Detect which cell encompasses the target text, then output its [x, y] center coordinate. 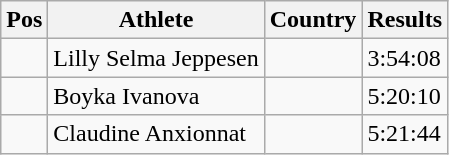
Athlete [156, 20]
5:20:10 [405, 96]
3:54:08 [405, 58]
Country [313, 20]
Results [405, 20]
5:21:44 [405, 134]
Lilly Selma Jeppesen [156, 58]
Claudine Anxionnat [156, 134]
Pos [24, 20]
Boyka Ivanova [156, 96]
